Determine the (X, Y) coordinate at the center of the cell enclosing the given text.  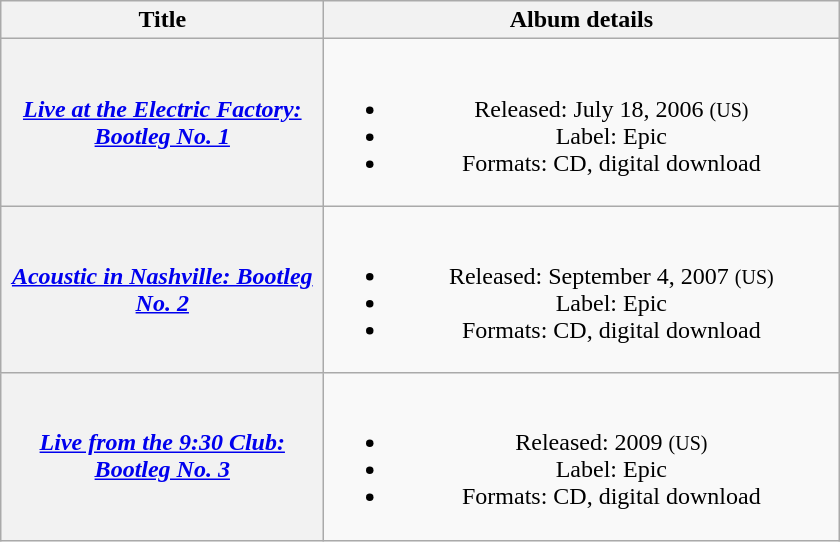
Title (162, 20)
Album details (582, 20)
Live at the Electric Factory: Bootleg No. 1 (162, 122)
Released: July 18, 2006 (US)Label: EpicFormats: CD, digital download (582, 122)
Live from the 9:30 Club: Bootleg No. 3 (162, 456)
Acoustic in Nashville: Bootleg No. 2 (162, 290)
Released: 2009 (US)Label: EpicFormats: CD, digital download (582, 456)
Released: September 4, 2007 (US)Label: EpicFormats: CD, digital download (582, 290)
